Scan for the cell matching the given text and deliver its [x, y] coordinate at center. 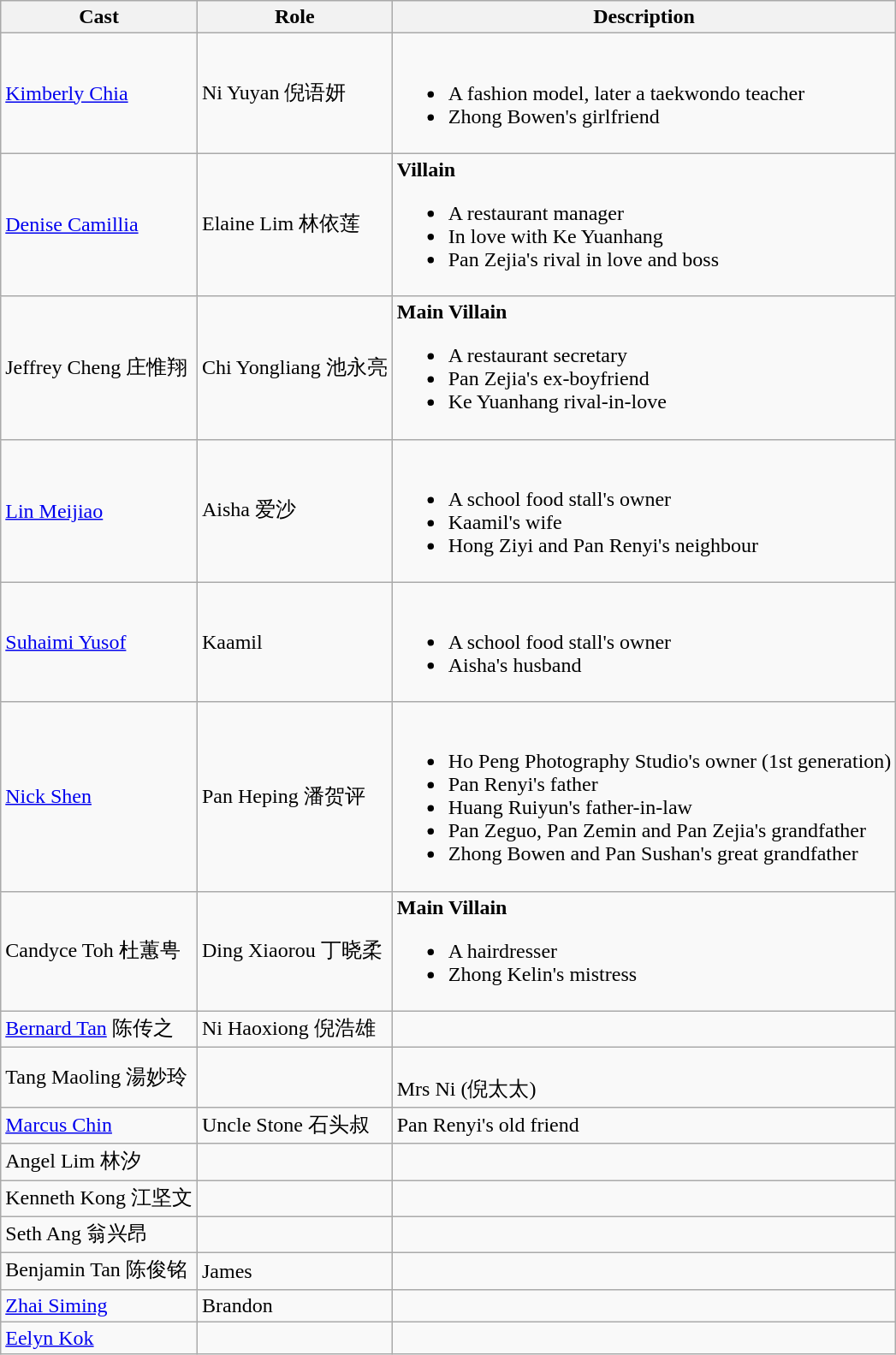
A school food stall's ownerKaamil's wifeHong Ziyi and Pan Renyi's neighbour [644, 510]
Main VillainA hairdresserZhong Kelin's mistress [644, 951]
Kenneth Kong 江坚文 [99, 1198]
Marcus Chin [99, 1125]
Candyce Toh 杜蕙甹 [99, 951]
Tang Maoling 湯妙玲 [99, 1078]
Aisha 爱沙 [294, 510]
Zhai Siming [99, 1305]
Denise Camillia [99, 224]
Kimberly Chia [99, 93]
VillainA restaurant managerIn love with Ke YuanhangPan Zejia's rival in love and boss [644, 224]
Mrs Ni (倪太太) [644, 1078]
Bernard Tan 陈传之 [99, 1029]
Description [644, 17]
Pan Renyi's old friend [644, 1125]
Benjamin Tan 陈俊铭 [99, 1272]
Kaamil [294, 642]
Ni Yuyan 倪语妍 [294, 93]
Nick Shen [99, 796]
Brandon [294, 1305]
Cast [99, 17]
A fashion model, later a taekwondo teacherZhong Bowen's girlfriend [644, 93]
Eelyn Kok [99, 1338]
Pan Heping 潘贺评 [294, 796]
Ni Haoxiong 倪浩雄 [294, 1029]
Chi Yongliang 池永亮 [294, 368]
Ding Xiaorou 丁晓柔 [294, 951]
Elaine Lim 林依莲 [294, 224]
Main VillainA restaurant secretaryPan Zejia's ex-boyfriendKe Yuanhang rival-in-love [644, 368]
Seth Ang 翁兴昂 [99, 1234]
Lin Meijiao [99, 510]
Suhaimi Yusof [99, 642]
James [294, 1272]
Role [294, 17]
A school food stall's ownerAisha's husband [644, 642]
Angel Lim 林汐 [99, 1162]
Jeffrey Cheng 庄惟翔 [99, 368]
Uncle Stone 石头叔 [294, 1125]
